Provide the [X, Y] coordinate of the cell's center where the given text is located.  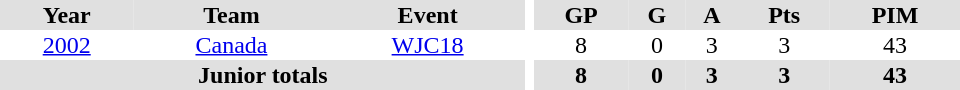
G [658, 15]
PIM [895, 15]
2002 [66, 45]
Junior totals [263, 75]
Pts [784, 15]
Event [428, 15]
A [712, 15]
Canada [231, 45]
Year [66, 15]
WJC18 [428, 45]
GP [582, 15]
Team [231, 15]
